Locate the cell with the specified text and output its (x, y) center coordinate. 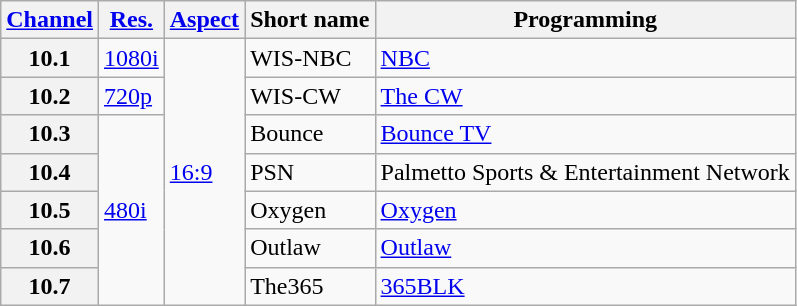
10.6 (50, 248)
10.3 (50, 134)
Bounce (310, 134)
WIS-CW (310, 96)
Short name (310, 20)
Channel (50, 20)
10.5 (50, 210)
720p (132, 96)
1080i (132, 58)
NBC (585, 58)
The365 (310, 286)
Palmetto Sports & Entertainment Network (585, 172)
WIS-NBC (310, 58)
Res. (132, 20)
480i (132, 210)
Aspect (204, 20)
10.2 (50, 96)
PSN (310, 172)
10.1 (50, 58)
16:9 (204, 172)
10.7 (50, 286)
10.4 (50, 172)
Bounce TV (585, 134)
The CW (585, 96)
Programming (585, 20)
365BLK (585, 286)
